Extract the (X, Y) coordinate from the center of the cell holding the provided text.  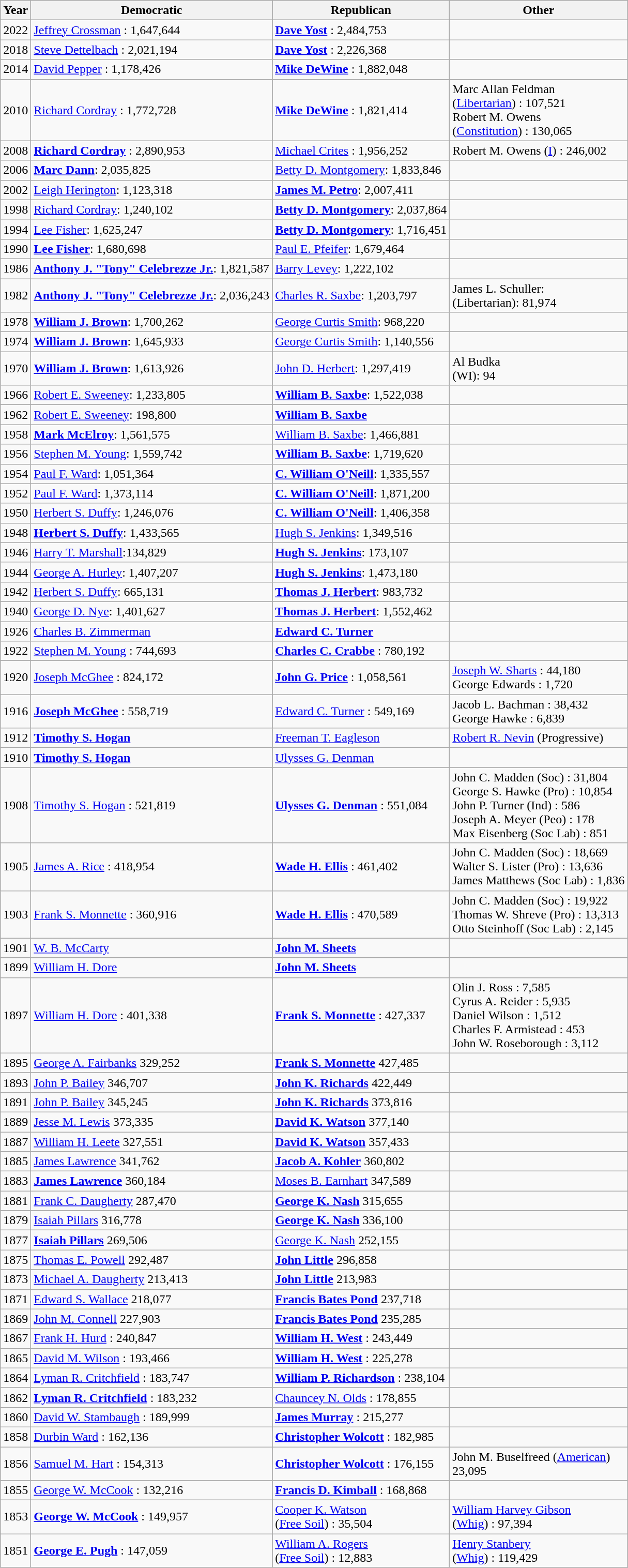
William B. Saxbe: 1,522,038 (361, 395)
1966 (16, 395)
1903 (16, 914)
Frank S. Monnette : 360,916 (152, 914)
David K. Watson 357,433 (361, 1141)
Robert M. Owens (I) : 246,002 (539, 150)
Ulysses G. Denman : 551,084 (361, 805)
1855 (16, 1490)
William H. West : 243,449 (361, 1338)
1853 (16, 1517)
1889 (16, 1122)
2008 (16, 150)
1893 (16, 1082)
George K. Nash 336,100 (361, 1220)
Anthony J. "Tony" Celebrezze Jr.: 1,821,587 (152, 268)
John C. Madden (Soc) : 19,922Thomas W. Shreve (Pro) : 13,313Otto Steinhoff (Soc Lab) : 2,145 (539, 914)
1908 (16, 805)
William H. Dore : 401,338 (152, 1015)
Jesse M. Lewis 373,335 (152, 1122)
Harry T. Marshall:134,829 (152, 552)
Frank S. Monnette : 427,337 (361, 1015)
Timothy S. Hogan : 521,819 (152, 805)
John K. Richards 422,449 (361, 1082)
1948 (16, 533)
1998 (16, 209)
1871 (16, 1299)
1920 (16, 677)
David M. Wilson : 193,466 (152, 1358)
Henry Stanbery(Whig) : 119,429 (539, 1550)
John C. Madden (Soc) : 31,804George S. Hawke (Pro) : 10,854John P. Turner (Ind) : 586Joseph A. Meyer (Peo) : 178Max Eisenberg (Soc Lab) : 851 (539, 805)
Leigh Herington: 1,123,318 (152, 190)
1946 (16, 552)
1885 (16, 1162)
William P. Richardson : 238,104 (361, 1378)
Francis Bates Pond 237,718 (361, 1299)
1858 (16, 1437)
John Little 213,983 (361, 1279)
John G. Price : 1,058,561 (361, 677)
Lyman R. Critchfield : 183,232 (152, 1397)
Robert E. Sweeney: 1,233,805 (152, 395)
C. William O'Neill: 1,871,200 (361, 493)
George D. Nye: 1,401,627 (152, 611)
Francis Bates Pond 235,285 (361, 1319)
1982 (16, 295)
2010 (16, 110)
1942 (16, 592)
1962 (16, 415)
2002 (16, 190)
John P. Bailey 346,707 (152, 1082)
1950 (16, 513)
Paul F. Ward: 1,051,364 (152, 474)
C. William O'Neill: 1,335,557 (361, 474)
George Curtis Smith: 1,140,556 (361, 342)
1944 (16, 572)
James L. Schuller:(Libertarian): 81,974 (539, 295)
Joseph McGhee : 824,172 (152, 677)
Lee Fisher: 1,625,247 (152, 229)
Richard Cordray : 2,890,953 (152, 150)
Frank C. Daugherty 287,470 (152, 1201)
David W. Stambaugh : 189,999 (152, 1417)
1901 (16, 948)
Thomas E. Powell 292,487 (152, 1260)
1958 (16, 434)
1883 (16, 1181)
Herbert S. Duffy: 665,131 (152, 592)
John Little 296,858 (361, 1260)
1851 (16, 1550)
Wade H. Ellis : 461,402 (361, 867)
Marc Allan Feldman(Libertarian) : 107,521Robert M. Owens(Constitution) : 130,065 (539, 110)
John P. Bailey 345,245 (152, 1102)
Betty D. Montgomery: 2,037,864 (361, 209)
Jeffrey Crossman : 1,647,644 (152, 30)
W. B. McCarty (152, 948)
Republican (361, 10)
William J. Brown: 1,613,926 (152, 368)
Edward S. Wallace 218,077 (152, 1299)
William H. Dore (152, 968)
Herbert S. Duffy: 1,246,076 (152, 513)
1873 (16, 1279)
Hugh S. Jenkins: 1,349,516 (361, 533)
Charles R. Saxbe: 1,203,797 (361, 295)
1862 (16, 1397)
Richard Cordray: 1,240,102 (152, 209)
1910 (16, 758)
1956 (16, 454)
Stephen M. Young : 744,693 (152, 651)
1986 (16, 268)
Durbin Ward : 162,136 (152, 1437)
2014 (16, 69)
Edward C. Turner (361, 631)
Ulysses G. Denman (361, 758)
1912 (16, 738)
George Curtis Smith: 968,220 (361, 322)
George A. Fairbanks 329,252 (152, 1063)
1978 (16, 322)
Francis D. Kimball : 168,868 (361, 1490)
Michael Crites : 1,956,252 (361, 150)
1879 (16, 1220)
William Harvey Gibson(Whig) : 97,394 (539, 1517)
2022 (16, 30)
Mike DeWine : 1,882,048 (361, 69)
1916 (16, 712)
Charles B. Zimmerman (152, 631)
Barry Levey: 1,222,102 (361, 268)
George W. McCook : 149,957 (152, 1517)
C. William O'Neill: 1,406,358 (361, 513)
Hugh S. Jenkins: 173,107 (361, 552)
1952 (16, 493)
Olin J. Ross : 7,585Cyrus A. Reider : 5,935Daniel Wilson : 1,512Charles F. Armistead : 453John W. Roseborough : 3,112 (539, 1015)
William H. Leete 327,551 (152, 1141)
Mike DeWine : 1,821,414 (361, 110)
Mark McElroy: 1,561,575 (152, 434)
Betty D. Montgomery: 1,833,846 (361, 170)
Dave Yost : 2,226,368 (361, 50)
Hugh S. Jenkins: 1,473,180 (361, 572)
2006 (16, 170)
1974 (16, 342)
Lee Fisher: 1,680,698 (152, 249)
John M. Connell 227,903 (152, 1319)
1856 (16, 1464)
Jacob A. Kohler 360,802 (361, 1162)
John D. Herbert: 1,297,419 (361, 368)
George W. McCook : 132,216 (152, 1490)
James Murray : 215,277 (361, 1417)
1869 (16, 1319)
Al Budka(WI): 94 (539, 368)
1970 (16, 368)
William H. West : 225,278 (361, 1358)
Anthony J. "Tony" Celebrezze Jr.: 2,036,243 (152, 295)
James A. Rice : 418,954 (152, 867)
Stephen M. Young: 1,559,742 (152, 454)
Wade H. Ellis : 470,589 (361, 914)
Christopher Wolcott : 176,155 (361, 1464)
Cooper K. Watson(Free Soil) : 35,504 (361, 1517)
Democratic (152, 10)
1926 (16, 631)
Joseph W. Sharts : 44,180 George Edwards : 1,720 (539, 677)
1990 (16, 249)
George K. Nash 252,155 (361, 1240)
Robert R. Nevin (Progressive) (539, 738)
1954 (16, 474)
1881 (16, 1201)
Paul E. Pfeifer: 1,679,464 (361, 249)
Richard Cordray : 1,772,728 (152, 110)
William B. Saxbe (361, 415)
1864 (16, 1378)
Steve Dettelbach : 2,021,194 (152, 50)
1865 (16, 1358)
Lyman R. Critchfield : 183,747 (152, 1378)
1887 (16, 1141)
James M. Petro: 2,007,411 (361, 190)
2018 (16, 50)
1891 (16, 1102)
1899 (16, 968)
James Lawrence 360,184 (152, 1181)
George A. Hurley: 1,407,207 (152, 572)
William B. Saxbe: 1,466,881 (361, 434)
David K. Watson 377,140 (361, 1122)
Charles C. Crabbe : 780,192 (361, 651)
1860 (16, 1417)
1940 (16, 611)
James Lawrence 341,762 (152, 1162)
1877 (16, 1240)
Edward C. Turner : 549,169 (361, 712)
Christopher Wolcott : 182,985 (361, 1437)
George K. Nash 315,655 (361, 1201)
1905 (16, 867)
1897 (16, 1015)
Herbert S. Duffy: 1,433,565 (152, 533)
Chauncey N. Olds : 178,855 (361, 1397)
John C. Madden (Soc) : 18,669Walter S. Lister (Pro) : 13,636James Matthews (Soc Lab) : 1,836 (539, 867)
David Pepper : 1,178,426 (152, 69)
Year (16, 10)
Jacob L. Bachman : 38,432George Hawke : 6,839 (539, 712)
Robert E. Sweeney: 198,800 (152, 415)
1867 (16, 1338)
1895 (16, 1063)
Joseph McGhee : 558,719 (152, 712)
Other (539, 10)
Thomas J. Herbert: 983,732 (361, 592)
Betty D. Montgomery: 1,716,451 (361, 229)
William J. Brown: 1,700,262 (152, 322)
George E. Pugh : 147,059 (152, 1550)
Moses B. Earnhart 347,589 (361, 1181)
William J. Brown: 1,645,933 (152, 342)
Michael A. Daugherty 213,413 (152, 1279)
Paul F. Ward: 1,373,114 (152, 493)
John M. Buselfreed (American)23,095 (539, 1464)
Frank S. Monnette 427,485 (361, 1063)
John K. Richards 373,816 (361, 1102)
1922 (16, 651)
Samuel M. Hart : 154,313 (152, 1464)
Isaiah Pillars 316,778 (152, 1220)
Dave Yost : 2,484,753 (361, 30)
Frank H. Hurd : 240,847 (152, 1338)
Thomas J. Herbert: 1,552,462 (361, 611)
William A. Rogers(Free Soil) : 12,883 (361, 1550)
Marc Dann: 2,035,825 (152, 170)
1875 (16, 1260)
Isaiah Pillars 269,506 (152, 1240)
Freeman T. Eagleson (361, 738)
William B. Saxbe: 1,719,620 (361, 454)
1994 (16, 229)
